Scan for the cell matching the given text and deliver its (X, Y) coordinate at center. 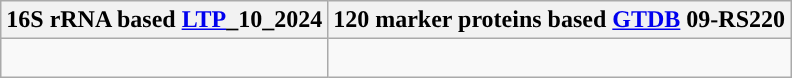
16S rRNA based LTP_10_2024 (164, 20)
120 marker proteins based GTDB 09-RS220 (560, 20)
